Return (X, Y) of the center of cell containing provided text 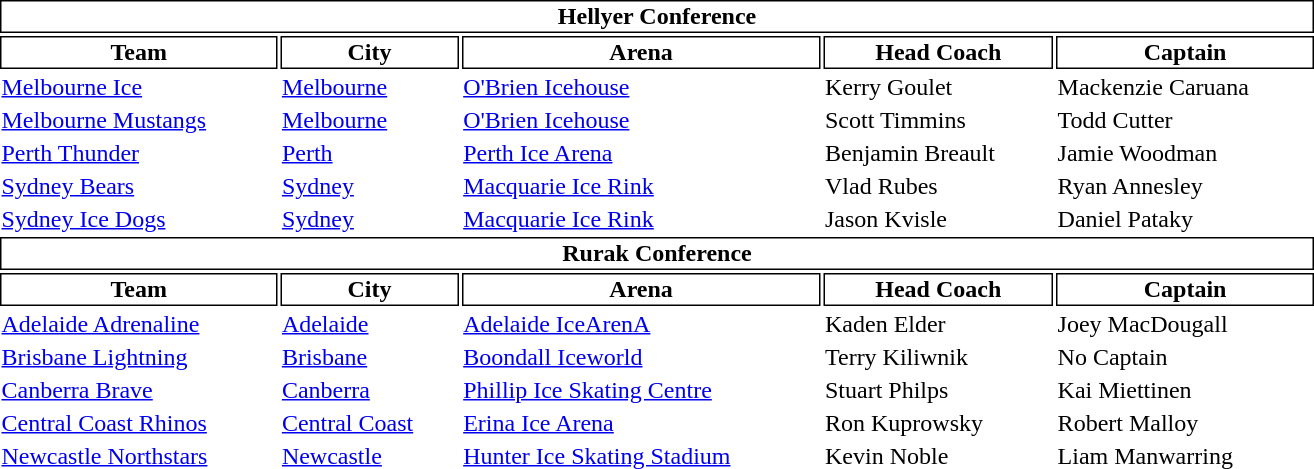
Erina Ice Arena (642, 423)
Robert Malloy (1185, 423)
Joey MacDougall (1185, 324)
Brisbane Lightning (138, 357)
Benjamin Breault (939, 153)
Jamie Woodman (1185, 153)
Adelaide IceArenA (642, 324)
Canberra (369, 390)
No Captain (1185, 357)
Perth (369, 153)
Rurak Conference (657, 254)
Boondall Iceworld (642, 357)
Vlad Rubes (939, 186)
Perth Thunder (138, 153)
Kai Miettinen (1185, 390)
Central Coast Rhinos (138, 423)
Terry Kiliwnik (939, 357)
Scott Timmins (939, 120)
Brisbane (369, 357)
Adelaide (369, 324)
Phillip Ice Skating Centre (642, 390)
Ryan Annesley (1185, 186)
Hellyer Conference (657, 16)
Todd Cutter (1185, 120)
Sydney Ice Dogs (138, 219)
Mackenzie Caruana (1185, 87)
Canberra Brave (138, 390)
Stuart Philps (939, 390)
Ron Kuprowsky (939, 423)
Melbourne Ice (138, 87)
Jason Kvisle (939, 219)
Kaden Elder (939, 324)
Sydney Bears (138, 186)
Central Coast (369, 423)
Perth Ice Arena (642, 153)
Daniel Pataky (1185, 219)
Adelaide Adrenaline (138, 324)
Kerry Goulet (939, 87)
Melbourne Mustangs (138, 120)
